Determine the (X, Y) coordinate at the center of the cell enclosing the given text.  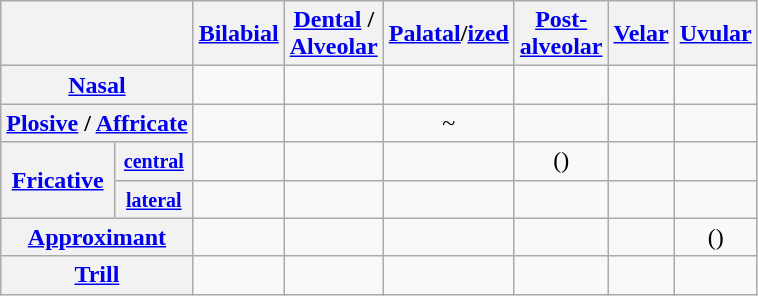
lateral (154, 199)
Approximant (97, 237)
Plosive / Affricate (97, 123)
Post-alveolar (561, 34)
Trill (97, 275)
Bilabial (238, 34)
central (154, 161)
Nasal (97, 85)
Velar (641, 34)
Uvular (716, 34)
~ (448, 123)
Dental /Alveolar (334, 34)
Palatal/ized (448, 34)
Fricative (58, 180)
